Locate the cell with the specified text and output its (X, Y) center coordinate. 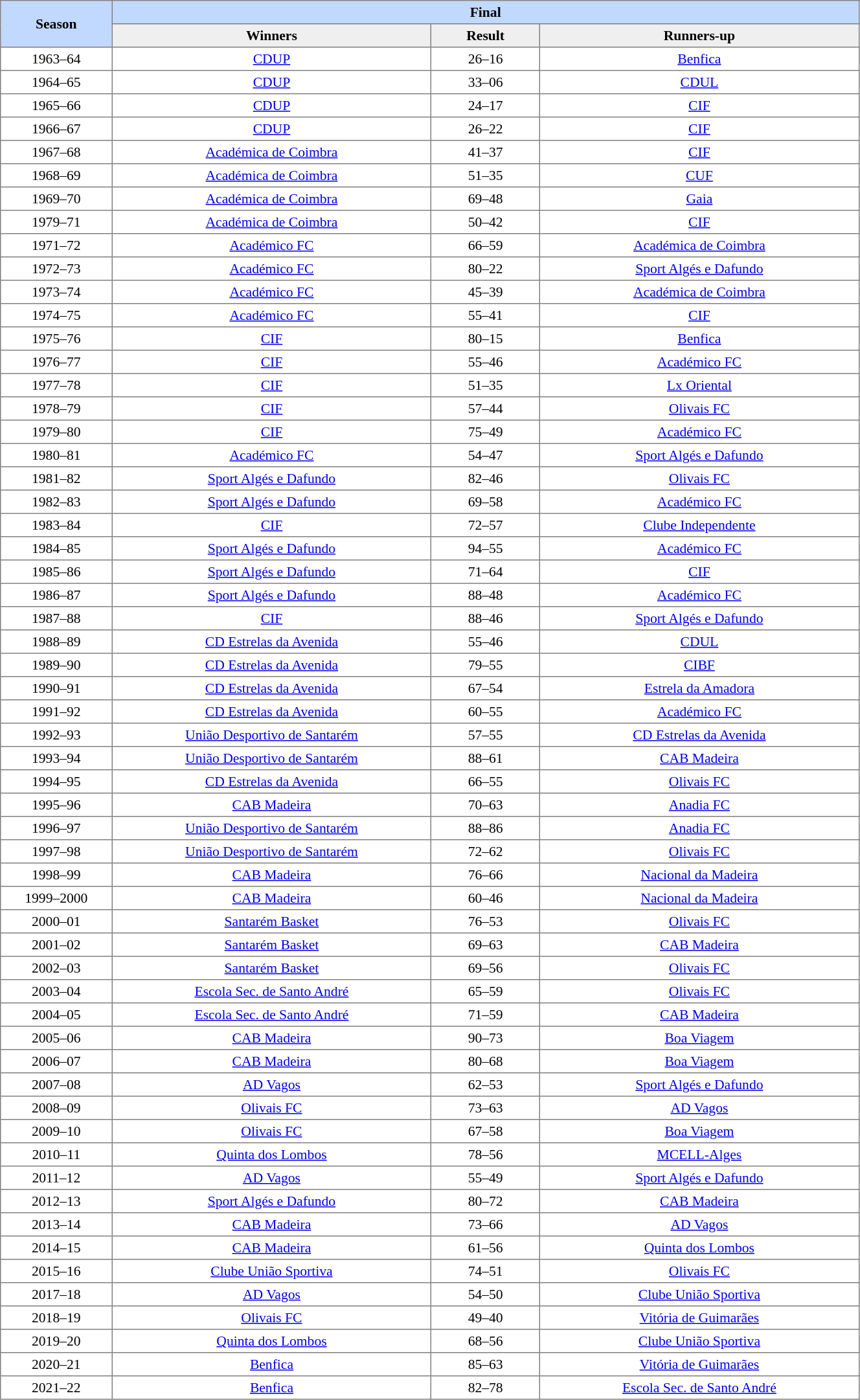
78–56 (486, 1155)
80–72 (486, 1201)
2001–02 (56, 945)
2019–20 (56, 1341)
2004–05 (56, 1015)
33–06 (486, 82)
55–41 (486, 315)
85–63 (486, 1364)
2010–11 (56, 1155)
69–58 (486, 502)
69–48 (486, 199)
60–46 (486, 898)
MCELL-Alges (699, 1155)
1971–72 (56, 245)
68–56 (486, 1341)
82–46 (486, 479)
69–56 (486, 968)
88–46 (486, 618)
1963–64 (56, 59)
2013–14 (56, 1225)
72–57 (486, 525)
Result (486, 36)
1999–2000 (56, 898)
75–49 (486, 432)
54–50 (486, 1294)
2012–13 (56, 1201)
60–55 (486, 712)
1997–98 (56, 852)
1964–65 (56, 82)
65–59 (486, 991)
72–62 (486, 852)
62–53 (486, 1085)
1976–77 (56, 362)
55–49 (486, 1178)
76–53 (486, 921)
71–64 (486, 572)
1988–89 (56, 642)
2007–08 (56, 1085)
1981–82 (56, 479)
26–22 (486, 129)
1993–94 (56, 758)
88–48 (486, 595)
67–58 (486, 1131)
1990–91 (56, 688)
41–37 (486, 152)
1974–75 (56, 315)
80–68 (486, 1061)
1979–71 (56, 222)
1986–87 (56, 595)
49–40 (486, 1318)
1979–80 (56, 432)
66–55 (486, 782)
24–17 (486, 106)
1969–70 (56, 199)
1972–73 (56, 269)
80–22 (486, 269)
1973–74 (56, 292)
Season (56, 24)
2005–06 (56, 1038)
1998–99 (56, 875)
70–63 (486, 805)
1980–81 (56, 455)
Gaia (699, 199)
1991–92 (56, 712)
1992–93 (56, 735)
88–61 (486, 758)
1978–79 (56, 409)
2021–22 (56, 1388)
61–56 (486, 1248)
2017–18 (56, 1294)
1968–69 (56, 175)
2014–15 (56, 1248)
69–63 (486, 945)
1985–86 (56, 572)
2011–12 (56, 1178)
2015–16 (56, 1271)
1965–66 (56, 106)
Runners-up (699, 36)
Winners (272, 36)
Clube Independente (699, 525)
90–73 (486, 1038)
50–42 (486, 222)
1987–88 (56, 618)
66–59 (486, 245)
2020–21 (56, 1364)
74–51 (486, 1271)
Estrela da Amadora (699, 688)
2002–03 (56, 968)
1984–85 (56, 548)
2006–07 (56, 1061)
CUF (699, 175)
1967–68 (56, 152)
1983–84 (56, 525)
80–15 (486, 339)
73–66 (486, 1225)
1989–90 (56, 665)
79–55 (486, 665)
2000–01 (56, 921)
Lx Oriental (699, 385)
57–55 (486, 735)
1966–67 (56, 129)
57–44 (486, 409)
54–47 (486, 455)
71–59 (486, 1015)
2018–19 (56, 1318)
1977–78 (56, 385)
88–86 (486, 828)
2003–04 (56, 991)
Final (486, 12)
1996–97 (56, 828)
1982–83 (56, 502)
73–63 (486, 1108)
1994–95 (56, 782)
67–54 (486, 688)
45–39 (486, 292)
76–66 (486, 875)
CIBF (699, 665)
26–16 (486, 59)
1995–96 (56, 805)
2008–09 (56, 1108)
82–78 (486, 1388)
2009–10 (56, 1131)
94–55 (486, 548)
1975–76 (56, 339)
